Output the [X, Y] coordinate of the center of the cell containing the given text.  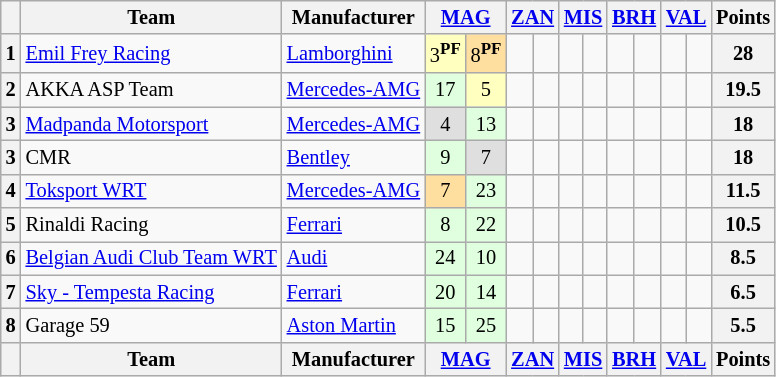
8.5 [743, 258]
Madpanda Motorsport [152, 124]
22 [486, 225]
8PF [486, 54]
Belgian Audi Club Team WRT [152, 258]
1 [11, 54]
6 [11, 258]
CMR [152, 157]
2 [11, 90]
13 [486, 124]
Aston Martin [354, 326]
10.5 [743, 225]
Bentley [354, 157]
15 [446, 326]
24 [446, 258]
Sky - Tempesta Racing [152, 292]
Garage 59 [152, 326]
Rinaldi Racing [152, 225]
5.5 [743, 326]
9 [446, 157]
3PF [446, 54]
Emil Frey Racing [152, 54]
23 [486, 191]
28 [743, 54]
25 [486, 326]
19.5 [743, 90]
17 [446, 90]
11.5 [743, 191]
14 [486, 292]
6.5 [743, 292]
10 [486, 258]
AKKA ASP Team [152, 90]
Lamborghini [354, 54]
Audi [354, 258]
20 [446, 292]
Toksport WRT [152, 191]
